Return [X, Y] of the center of cell containing provided text 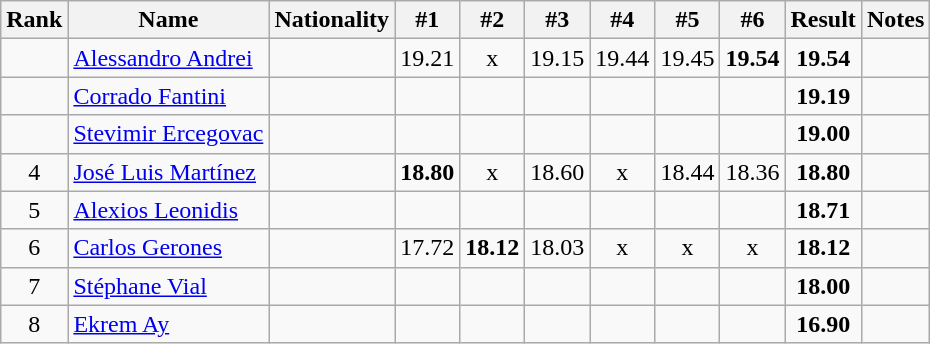
6 [34, 248]
19.44 [622, 58]
Name [168, 20]
Stéphane Vial [168, 286]
Result [823, 20]
18.71 [823, 210]
#2 [492, 20]
18.44 [688, 172]
Corrado Fantini [168, 96]
Nationality [332, 20]
José Luis Martínez [168, 172]
8 [34, 324]
7 [34, 286]
Rank [34, 20]
19.21 [428, 58]
#4 [622, 20]
19.00 [823, 134]
Notes [895, 20]
5 [34, 210]
#3 [558, 20]
Alessandro Andrei [168, 58]
4 [34, 172]
#6 [752, 20]
16.90 [823, 324]
Stevimir Ercegovac [168, 134]
19.19 [823, 96]
Alexios Leonidis [168, 210]
19.45 [688, 58]
18.60 [558, 172]
#5 [688, 20]
18.03 [558, 248]
18.36 [752, 172]
19.15 [558, 58]
Ekrem Ay [168, 324]
18.00 [823, 286]
#1 [428, 20]
Carlos Gerones [168, 248]
17.72 [428, 248]
